Return [X, Y] of the center of cell containing provided text 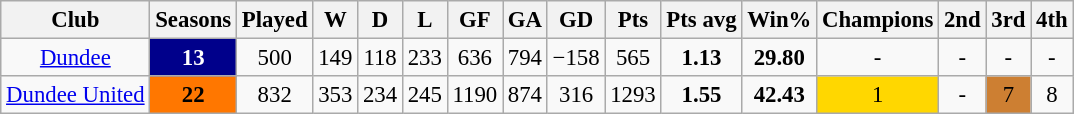
Dundee United [76, 95]
−158 [576, 58]
L [424, 20]
1 [878, 95]
22 [194, 95]
8 [1052, 95]
1190 [474, 95]
Pts [633, 20]
353 [336, 95]
13 [194, 58]
233 [424, 58]
149 [336, 58]
D [380, 20]
Dundee [76, 58]
832 [274, 95]
GF [474, 20]
794 [524, 58]
29.80 [780, 58]
1293 [633, 95]
Win% [780, 20]
874 [524, 95]
4th [1052, 20]
7 [1008, 95]
1.13 [702, 58]
234 [380, 95]
GD [576, 20]
118 [380, 58]
Champions [878, 20]
42.43 [780, 95]
Played [274, 20]
GA [524, 20]
3rd [1008, 20]
W [336, 20]
316 [576, 95]
1.55 [702, 95]
565 [633, 58]
Seasons [194, 20]
500 [274, 58]
Club [76, 20]
245 [424, 95]
Pts avg [702, 20]
636 [474, 58]
2nd [962, 20]
